Pinpoint the cell where the given text exists, returning its [x, y] midpoint coordinate. 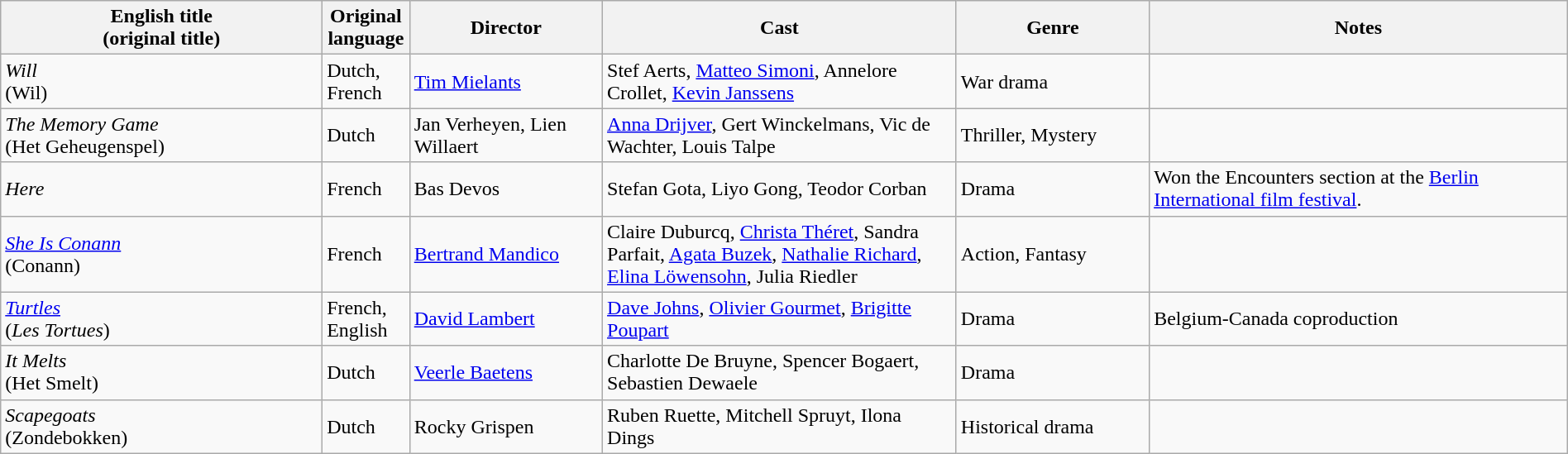
Cast [780, 28]
Charlotte De Bruyne, Spencer Bogaert, Sebastien Dewaele [780, 372]
Dave Johns, Olivier Gourmet, Brigitte Poupart [780, 319]
Bas Devos [506, 189]
Belgium-Canada coproduction [1359, 319]
Stef Aerts, Matteo Simoni, Annelore Crollet, Kevin Janssens [780, 81]
Original language [366, 28]
The Memory Game (Het Geheugenspel) [162, 136]
Rocky Grispen [506, 427]
Thriller, Mystery [1052, 136]
Notes [1359, 28]
French, English [366, 319]
Bertrand Mandico [506, 254]
Turtles(Les Tortues) [162, 319]
She Is Conann (Conann) [162, 254]
Director [506, 28]
Scapegoats (Zondebokken) [162, 427]
David Lambert [506, 319]
Dutch, French [366, 81]
English title (original title) [162, 28]
Won the Encounters section at the Berlin International film festival. [1359, 189]
Tim Mielants [506, 81]
Historical drama [1052, 427]
War drama [1052, 81]
Genre [1052, 28]
Action, Fantasy [1052, 254]
Anna Drijver, Gert Winckelmans, Vic de Wachter, Louis Talpe [780, 136]
Here [162, 189]
Stefan Gota, Liyo Gong, Teodor Corban [780, 189]
Ruben Ruette, Mitchell Spruyt, Ilona Dings [780, 427]
It Melts (Het Smelt) [162, 372]
Jan Verheyen, Lien Willaert [506, 136]
Will (Wil) [162, 81]
Claire Duburcq, Christa Théret, Sandra Parfait, Agata Buzek, Nathalie Richard, Elina Löwensohn, Julia Riedler [780, 254]
Veerle Baetens [506, 372]
